Return the (X, Y) coordinate for the center point of the cell that contains the specified text.  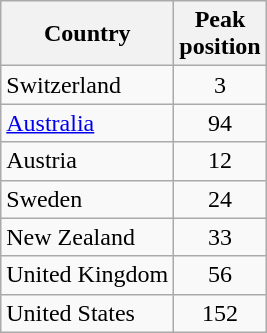
Switzerland (88, 85)
152 (220, 313)
3 (220, 85)
56 (220, 275)
New Zealand (88, 237)
24 (220, 199)
United States (88, 313)
United Kingdom (88, 275)
Australia (88, 123)
Austria (88, 161)
Sweden (88, 199)
33 (220, 237)
Country (88, 34)
Peakposition (220, 34)
94 (220, 123)
12 (220, 161)
